Identify which cell holds the provided text, then report its (x, y) central coordinate. 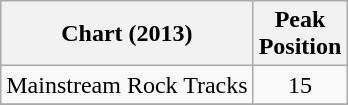
Chart (2013) (127, 34)
PeakPosition (300, 34)
Mainstream Rock Tracks (127, 85)
15 (300, 85)
